Determine the (X, Y) coordinate at the center of the cell enclosing the given text.  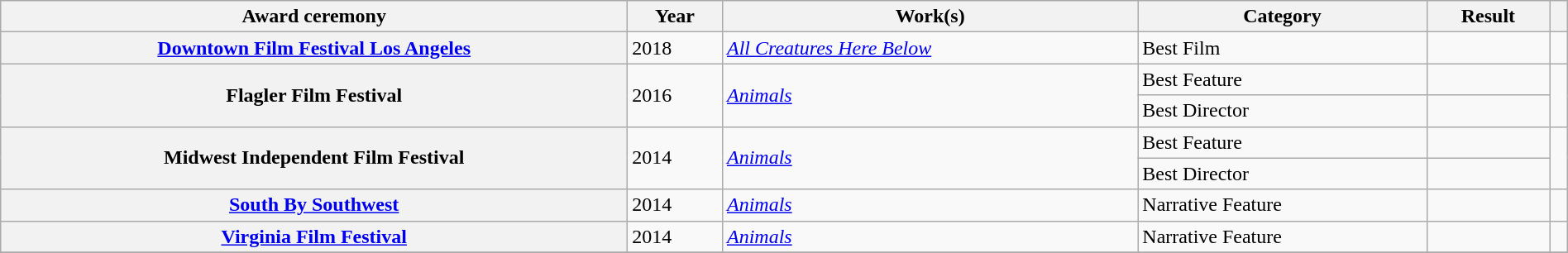
Best Film (1282, 48)
Flagler Film Festival (314, 95)
Work(s) (930, 17)
Category (1282, 17)
Year (675, 17)
Result (1489, 17)
Midwest Independent Film Festival (314, 158)
All Creatures Here Below (930, 48)
Award ceremony (314, 17)
South By Southwest (314, 205)
2016 (675, 95)
Downtown Film Festival Los Angeles (314, 48)
Virginia Film Festival (314, 236)
2018 (675, 48)
